Output the (X, Y) coordinate of the center of the cell containing the given text.  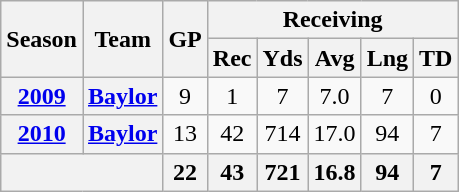
Lng (387, 58)
0 (436, 96)
TD (436, 58)
Yds (282, 58)
9 (185, 96)
16.8 (334, 172)
2010 (42, 134)
42 (232, 134)
13 (185, 134)
Avg (334, 58)
Team (122, 39)
1 (232, 96)
Season (42, 39)
22 (185, 172)
43 (232, 172)
Rec (232, 58)
Receiving (332, 20)
GP (185, 39)
714 (282, 134)
7.0 (334, 96)
721 (282, 172)
2009 (42, 96)
17.0 (334, 134)
